Return the (X, Y) coordinate for the center point of the cell that contains the specified text.  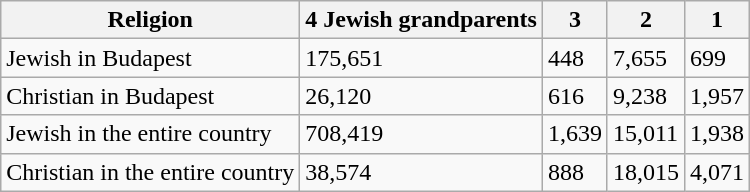
Jewish in Budapest (150, 58)
3 (574, 20)
1 (718, 20)
708,419 (422, 134)
2 (646, 20)
18,015 (646, 172)
Christian in the entire country (150, 172)
15,011 (646, 134)
175,651 (422, 58)
26,120 (422, 96)
888 (574, 172)
1,957 (718, 96)
Christian in Budapest (150, 96)
699 (718, 58)
7,655 (646, 58)
616 (574, 96)
Religion (150, 20)
38,574 (422, 172)
1,938 (718, 134)
4 Jewish grandparents (422, 20)
Jewish in the entire country (150, 134)
1,639 (574, 134)
9,238 (646, 96)
448 (574, 58)
4,071 (718, 172)
